Return the [x, y] coordinate for the center point of the cell that contains the specified text.  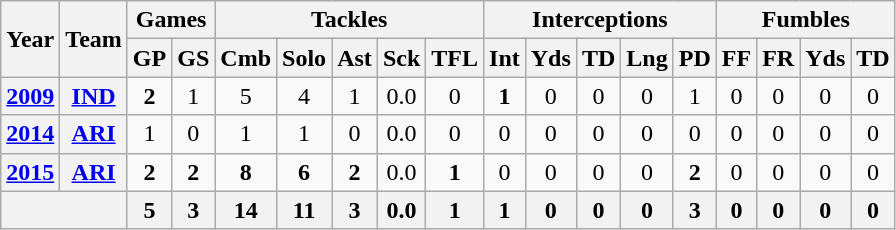
PD [694, 58]
2015 [30, 172]
Tackles [350, 20]
2014 [30, 134]
11 [304, 210]
Team [94, 39]
Cmb [246, 58]
TFL [455, 58]
Lng [647, 58]
Games [170, 20]
Int [505, 58]
FR [778, 58]
FF [736, 58]
Fumbles [806, 20]
Ast [355, 58]
Sck [401, 58]
GP [149, 58]
Interceptions [600, 20]
2009 [30, 96]
6 [304, 172]
Solo [304, 58]
GS [194, 58]
8 [246, 172]
IND [94, 96]
4 [304, 96]
14 [246, 210]
Year [30, 39]
